Determine the [X, Y] coordinate at the center of the cell enclosing the given text.  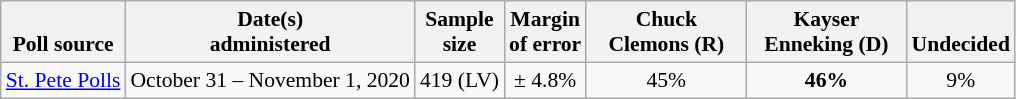
Samplesize [460, 32]
Poll source [64, 32]
45% [666, 80]
Undecided [961, 32]
Date(s)administered [270, 32]
October 31 – November 1, 2020 [270, 80]
9% [961, 80]
Marginof error [545, 32]
419 (LV) [460, 80]
46% [826, 80]
St. Pete Polls [64, 80]
ChuckClemons (R) [666, 32]
± 4.8% [545, 80]
KayserEnneking (D) [826, 32]
